Return [X, Y] of the center of cell containing provided text 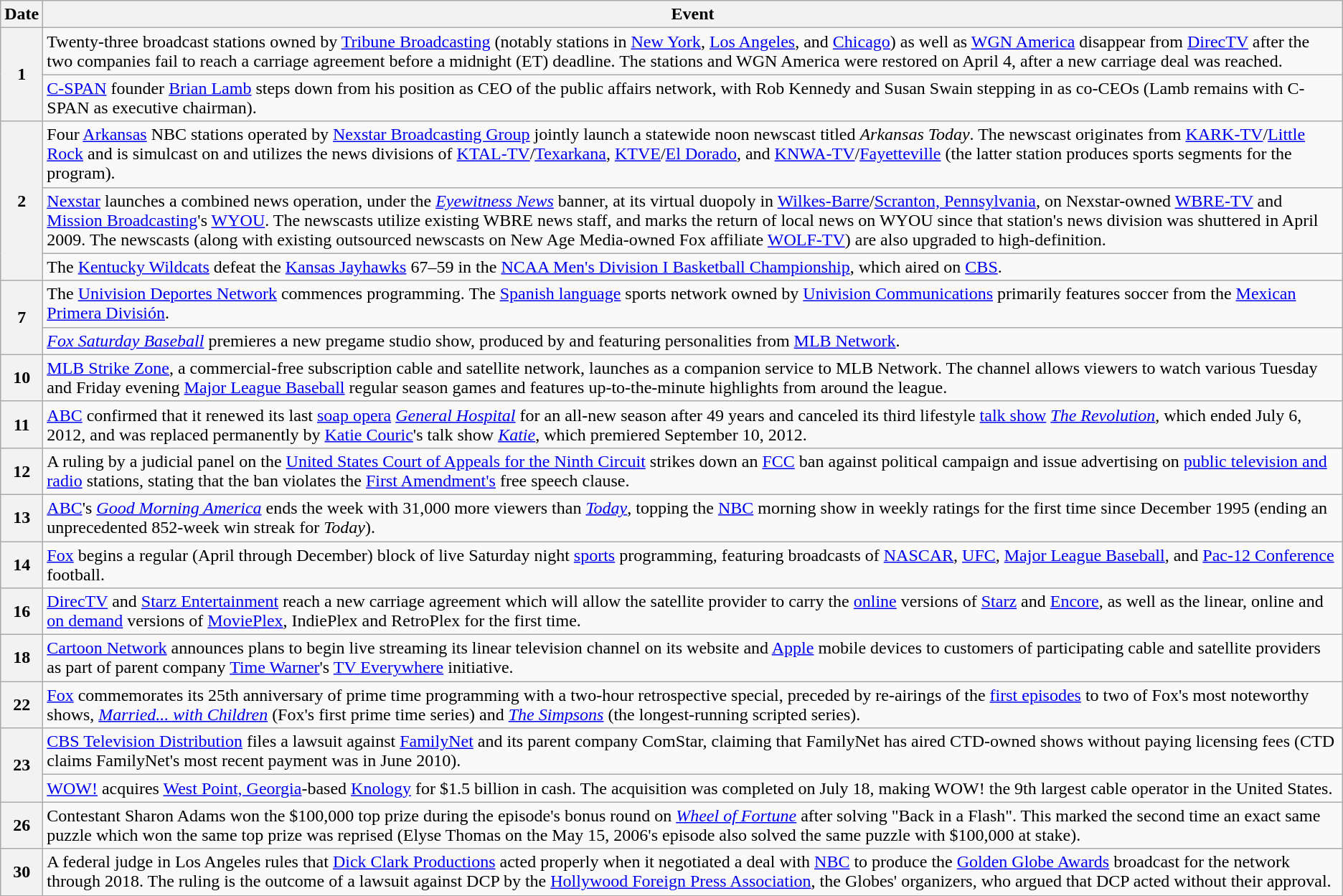
26 [22, 825]
The Kentucky Wildcats defeat the Kansas Jayhawks 67–59 in the NCAA Men's Division I Basketball Championship, which aired on CBS. [693, 267]
18 [22, 659]
14 [22, 564]
7 [22, 317]
16 [22, 611]
Date [22, 14]
11 [22, 425]
1 [22, 75]
Event [693, 14]
30 [22, 872]
13 [22, 518]
22 [22, 704]
Fox Saturday Baseball premieres a new pregame studio show, produced by and featuring personalities from MLB Network. [693, 341]
12 [22, 471]
23 [22, 765]
2 [22, 201]
10 [22, 377]
